Detect which cell encompasses the target text, then output its (x, y) center coordinate. 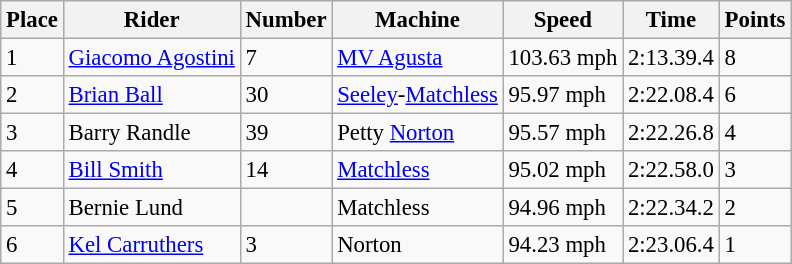
Giacomo Agostini (152, 58)
Bernie Lund (152, 208)
Time (672, 20)
Norton (418, 245)
Points (754, 20)
8 (754, 58)
Seeley-Matchless (418, 95)
2:22.58.0 (672, 170)
39 (286, 133)
14 (286, 170)
Place (32, 20)
2:13.39.4 (672, 58)
95.97 mph (562, 95)
Kel Carruthers (152, 245)
5 (32, 208)
94.23 mph (562, 245)
103.63 mph (562, 58)
2:22.34.2 (672, 208)
2:22.26.8 (672, 133)
2:23.06.4 (672, 245)
MV Agusta (418, 58)
2:22.08.4 (672, 95)
94.96 mph (562, 208)
Bill Smith (152, 170)
Brian Ball (152, 95)
95.57 mph (562, 133)
95.02 mph (562, 170)
Number (286, 20)
Rider (152, 20)
30 (286, 95)
Speed (562, 20)
Machine (418, 20)
Barry Randle (152, 133)
Petty Norton (418, 133)
7 (286, 58)
